For the text-containing cell, return its midpoint in (X, Y) coordinate format. 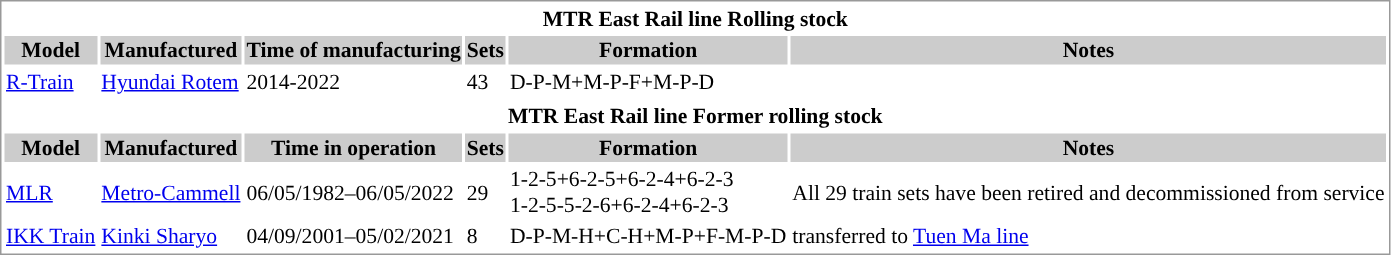
Time of manufacturing (354, 50)
D-P-M-H+C-H+M-P+F-M-P-D (648, 236)
MLR (50, 192)
Kinki Sharyo (171, 236)
1-2-5+6-2-5+6-2-4+6-2-31-2-5-5-2-6+6-2-4+6-2-3 (648, 192)
8 (485, 236)
MTR East Rail line Rolling stock (695, 18)
06/05/1982–06/05/2022 (354, 192)
R-Train (50, 82)
43 (485, 82)
04/09/2001–05/02/2021 (354, 236)
2014-2022 (354, 82)
29 (485, 192)
All 29 train sets have been retired and decommissioned from service (1088, 192)
IKK Train (50, 236)
Time in operation (354, 148)
Metro-Cammell (171, 192)
D-P-M+M-P-F+M-P-D (648, 82)
Hyundai Rotem (171, 82)
transferred to Tuen Ma line (1088, 236)
MTR East Rail line Former rolling stock (695, 116)
